Search for the cell housing the specified text and yield its [X, Y] center coordinate. 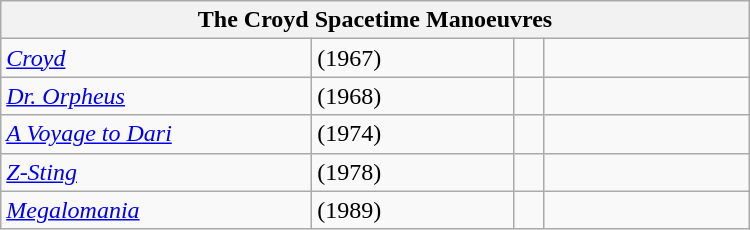
(1968) [413, 96]
Dr. Orpheus [156, 96]
(1967) [413, 58]
(1989) [413, 210]
Z-Sting [156, 172]
(1974) [413, 134]
Megalomania [156, 210]
A Voyage to Dari [156, 134]
Croyd [156, 58]
The Croyd Spacetime Manoeuvres [375, 20]
(1978) [413, 172]
